For the text-containing cell, return its midpoint in (X, Y) coordinate format. 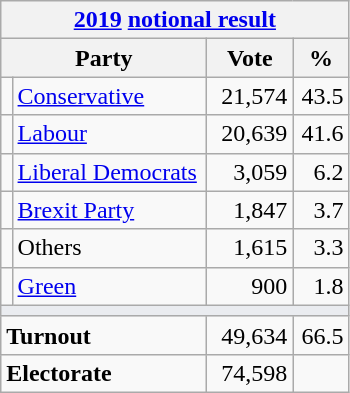
66.5 (321, 335)
2019 notional result (175, 20)
Electorate (104, 373)
49,634 (250, 335)
Others (110, 248)
21,574 (250, 96)
1,615 (250, 248)
3,059 (250, 172)
1,847 (250, 210)
Conservative (110, 96)
3.3 (321, 248)
Green (110, 286)
6.2 (321, 172)
900 (250, 286)
% (321, 58)
Liberal Democrats (110, 172)
Vote (250, 58)
3.7 (321, 210)
Labour (110, 134)
74,598 (250, 373)
1.8 (321, 286)
43.5 (321, 96)
41.6 (321, 134)
Turnout (104, 335)
Brexit Party (110, 210)
20,639 (250, 134)
Party (104, 58)
